Return [x, y] of the center of cell containing provided text 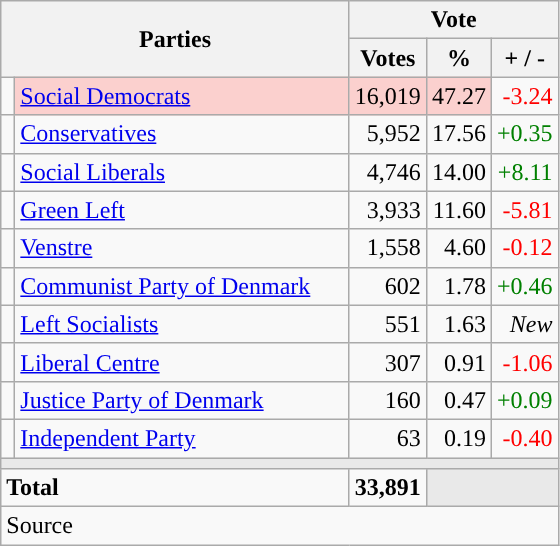
0.91 [458, 362]
4,746 [388, 172]
-0.12 [524, 248]
Source [280, 526]
Total [176, 488]
16,019 [388, 96]
307 [388, 362]
0.47 [458, 400]
Votes [388, 58]
47.27 [458, 96]
Venstre [182, 248]
1.63 [458, 324]
1,558 [388, 248]
New [524, 324]
-5.81 [524, 210]
% [458, 58]
4.60 [458, 248]
Justice Party of Denmark [182, 400]
5,952 [388, 134]
+0.46 [524, 286]
1.78 [458, 286]
Independent Party [182, 438]
+ / - [524, 58]
Left Socialists [182, 324]
-0.40 [524, 438]
Green Left [182, 210]
602 [388, 286]
-3.24 [524, 96]
17.56 [458, 134]
Parties [176, 39]
-1.06 [524, 362]
Social Liberals [182, 172]
Communist Party of Denmark [182, 286]
+8.11 [524, 172]
33,891 [388, 488]
0.19 [458, 438]
Vote [454, 20]
Conservatives [182, 134]
551 [388, 324]
3,933 [388, 210]
+0.35 [524, 134]
160 [388, 400]
63 [388, 438]
11.60 [458, 210]
14.00 [458, 172]
+0.09 [524, 400]
Social Democrats [182, 96]
Liberal Centre [182, 362]
